Find where the given text appears and provide that cell's center as [x, y] coordinate. 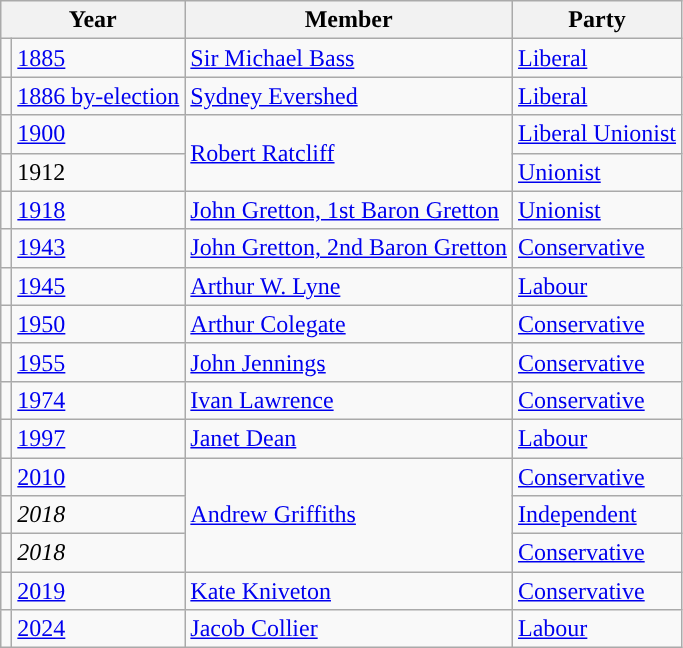
2019 [98, 591]
Arthur W. Lyne [349, 286]
1945 [98, 286]
1974 [98, 400]
1997 [98, 438]
John Gretton, 2nd Baron Gretton [349, 248]
Liberal Unionist [598, 134]
1912 [98, 172]
John Jennings [349, 362]
Janet Dean [349, 438]
2010 [98, 477]
1885 [98, 58]
Sydney Evershed [349, 96]
Member [349, 20]
John Gretton, 1st Baron Gretton [349, 210]
Kate Kniveton [349, 591]
2024 [98, 629]
1900 [98, 134]
Party [598, 20]
Robert Ratcliff [349, 153]
Sir Michael Bass [349, 58]
1950 [98, 324]
Andrew Griffiths [349, 515]
Independent [598, 515]
1918 [98, 210]
1886 by-election [98, 96]
Jacob Collier [349, 629]
Arthur Colegate [349, 324]
1943 [98, 248]
1955 [98, 362]
Year [93, 20]
Ivan Lawrence [349, 400]
